Locate the cell with the specified text and output its [X, Y] center coordinate. 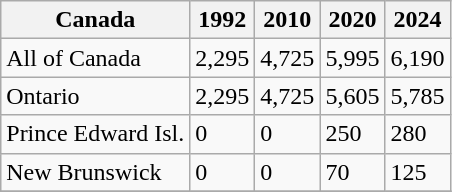
125 [418, 172]
Prince Edward Isl. [96, 134]
5,995 [352, 58]
5,605 [352, 96]
New Brunswick [96, 172]
All of Canada [96, 58]
70 [352, 172]
Ontario [96, 96]
2020 [352, 20]
280 [418, 134]
2010 [288, 20]
Canada [96, 20]
5,785 [418, 96]
250 [352, 134]
1992 [222, 20]
2024 [418, 20]
6,190 [418, 58]
